Return (X, Y) of the center of cell containing provided text 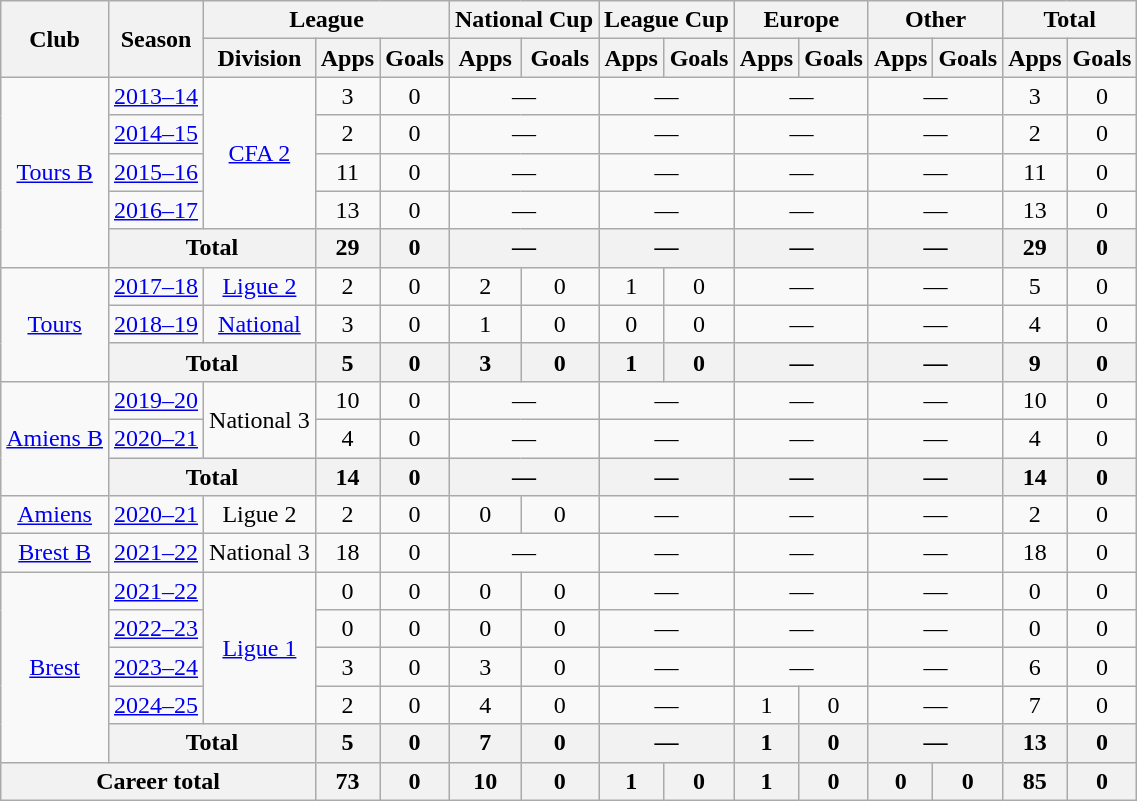
League (327, 20)
6 (1035, 667)
2023–24 (156, 667)
2018–19 (156, 324)
2013–14 (156, 96)
Tours (55, 324)
2019–20 (156, 400)
Brest (55, 667)
National (260, 324)
2015–16 (156, 172)
2024–25 (156, 705)
Other (935, 20)
Amiens (55, 515)
League Cup (667, 20)
Tours B (55, 172)
Europe (801, 20)
2014–15 (156, 134)
85 (1035, 781)
2017–18 (156, 286)
Amiens B (55, 438)
73 (347, 781)
2016–17 (156, 210)
2022–23 (156, 629)
Brest B (55, 553)
Division (260, 58)
Career total (158, 781)
Ligue 1 (260, 648)
CFA 2 (260, 153)
Club (55, 39)
Season (156, 39)
National Cup (524, 20)
9 (1035, 362)
